Search for the cell housing the specified text and yield its (x, y) center coordinate. 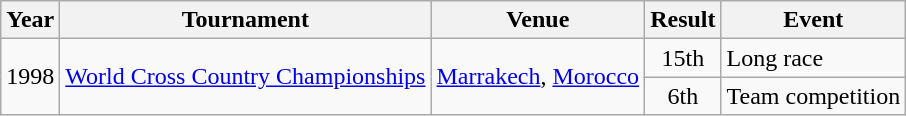
15th (683, 58)
Team competition (814, 96)
1998 (30, 77)
Long race (814, 58)
Venue (538, 20)
Result (683, 20)
Tournament (246, 20)
6th (683, 96)
Event (814, 20)
Year (30, 20)
Marrakech, Morocco (538, 77)
World Cross Country Championships (246, 77)
